Search for the cell housing the specified text and yield its [X, Y] center coordinate. 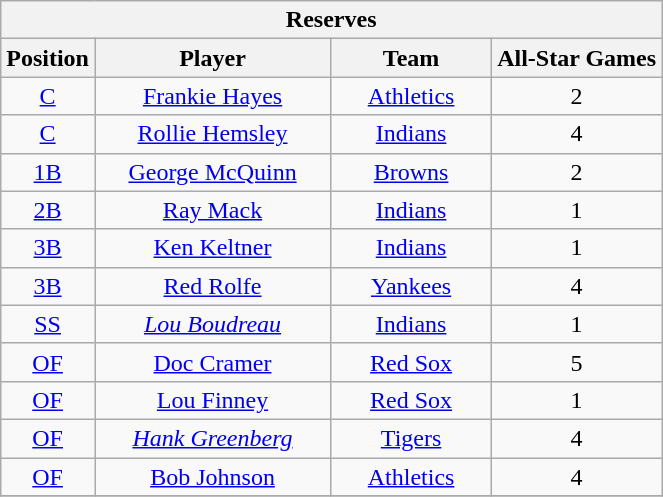
2B [48, 210]
Player [212, 58]
Reserves [332, 20]
Browns [412, 172]
Lou Finney [212, 400]
5 [577, 362]
George McQuinn [212, 172]
Yankees [412, 286]
Bob Johnson [212, 477]
Red Rolfe [212, 286]
1B [48, 172]
Ken Keltner [212, 248]
Doc Cramer [212, 362]
Tigers [412, 438]
SS [48, 324]
Position [48, 58]
Lou Boudreau [212, 324]
Frankie Hayes [212, 96]
Team [412, 58]
All-Star Games [577, 58]
Ray Mack [212, 210]
Rollie Hemsley [212, 134]
Hank Greenberg [212, 438]
